Return the [X, Y] coordinate for the center point of the cell that contains the specified text.  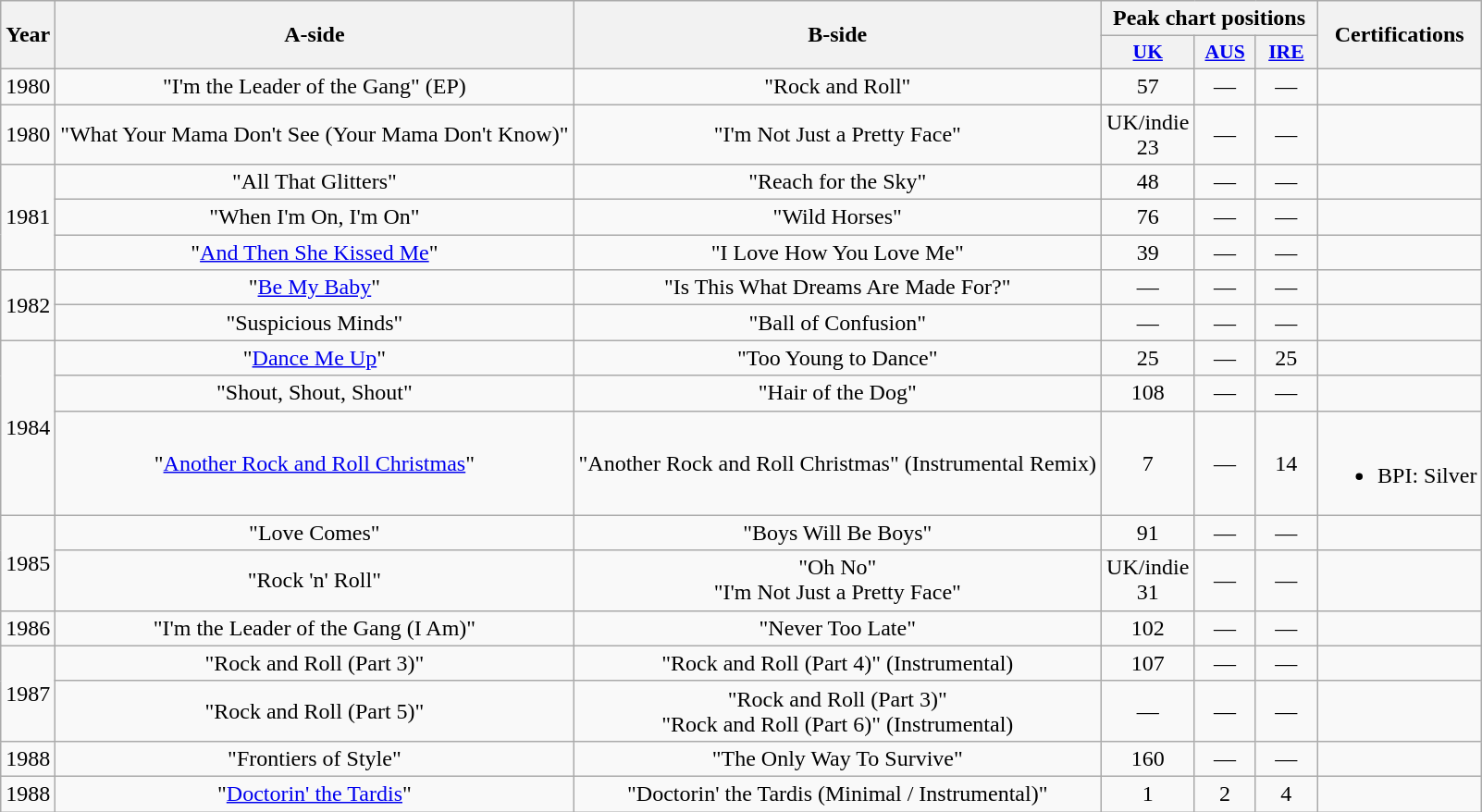
UK/indie 23 [1148, 133]
"All That Glitters" [315, 182]
"Too Young to Dance" [838, 358]
A-side [315, 35]
"I'm the Leader of the Gang (I Am)" [315, 628]
BPI: Silver [1400, 462]
2 [1225, 794]
"Reach for the Sky" [838, 182]
"Doctorin' the Tardis" [315, 794]
"When I'm On, I'm On" [315, 217]
"Rock and Roll (Part 3)" "Rock and Roll (Part 6)" (Instrumental) [838, 710]
102 [1148, 628]
"I Love How You Love Me" [838, 252]
"Rock and Roll" [838, 86]
"Doctorin' the Tardis (Minimal / Instrumental)" [838, 794]
108 [1148, 393]
"Is This What Dreams Are Made For?" [838, 288]
IRE [1286, 53]
57 [1148, 86]
UK [1148, 53]
"And Then She Kissed Me" [315, 252]
14 [1286, 462]
"Rock and Roll (Part 5)" [315, 710]
"The Only Way To Survive" [838, 758]
4 [1286, 794]
AUS [1225, 53]
"Be My Baby" [315, 288]
91 [1148, 533]
"Frontiers of Style" [315, 758]
76 [1148, 217]
Certifications [1400, 35]
"Another Rock and Roll Christmas" (Instrumental Remix) [838, 462]
1981 [28, 217]
1987 [28, 694]
"Rock 'n' Roll" [315, 581]
"Rock and Roll (Part 3)" [315, 663]
"Dance Me Up" [315, 358]
B-side [838, 35]
"Wild Horses" [838, 217]
"Ball of Confusion" [838, 323]
Peak chart positions [1210, 18]
UK/indie 31 [1148, 581]
Year [28, 35]
"I'm Not Just a Pretty Face" [838, 133]
1984 [28, 427]
"Rock and Roll (Part 4)" (Instrumental) [838, 663]
48 [1148, 182]
"Oh No" "I'm Not Just a Pretty Face" [838, 581]
"Never Too Late" [838, 628]
"Shout, Shout, Shout" [315, 393]
1982 [28, 305]
"Love Comes" [315, 533]
1985 [28, 562]
107 [1148, 663]
"Suspicious Minds" [315, 323]
160 [1148, 758]
39 [1148, 252]
"Another Rock and Roll Christmas" [315, 462]
"I'm the Leader of the Gang" (EP) [315, 86]
"Boys Will Be Boys" [838, 533]
"Hair of the Dog" [838, 393]
1986 [28, 628]
7 [1148, 462]
"What Your Mama Don't See (Your Mama Don't Know)" [315, 133]
1 [1148, 794]
